Identify which cell holds the provided text, then report its [x, y] central coordinate. 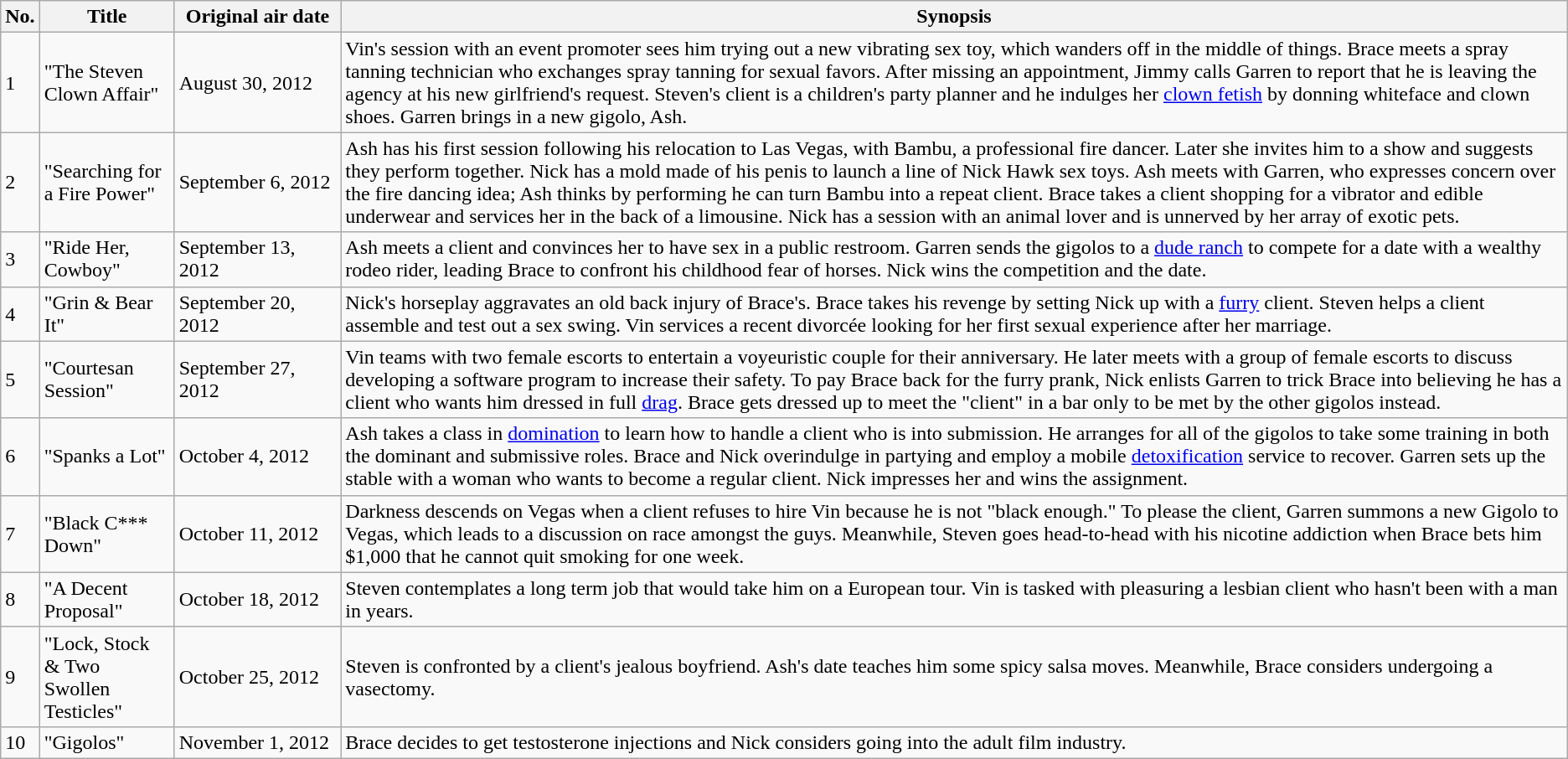
1 [20, 82]
10 [20, 742]
October 4, 2012 [258, 457]
September 6, 2012 [258, 183]
8 [20, 600]
Original air date [258, 17]
"A Decent Proposal" [107, 600]
"The Steven Clown Affair" [107, 82]
"Searching for a Fire Power" [107, 183]
"Lock, Stock & Two Swollen Testicles" [107, 677]
October 11, 2012 [258, 534]
No. [20, 17]
"Black C*** Down" [107, 534]
3 [20, 260]
2 [20, 183]
5 [20, 379]
September 20, 2012 [258, 313]
September 13, 2012 [258, 260]
November 1, 2012 [258, 742]
"Spanks a Lot" [107, 457]
September 27, 2012 [258, 379]
6 [20, 457]
October 18, 2012 [258, 600]
4 [20, 313]
October 25, 2012 [258, 677]
Synopsis [954, 17]
9 [20, 677]
"Grin & Bear It" [107, 313]
7 [20, 534]
"Ride Her, Cowboy" [107, 260]
Brace decides to get testosterone injections and Nick considers going into the adult film industry. [954, 742]
August 30, 2012 [258, 82]
"Gigolos" [107, 742]
"Courtesan Session" [107, 379]
Title [107, 17]
